Search for the cell housing the specified text and yield its [X, Y] center coordinate. 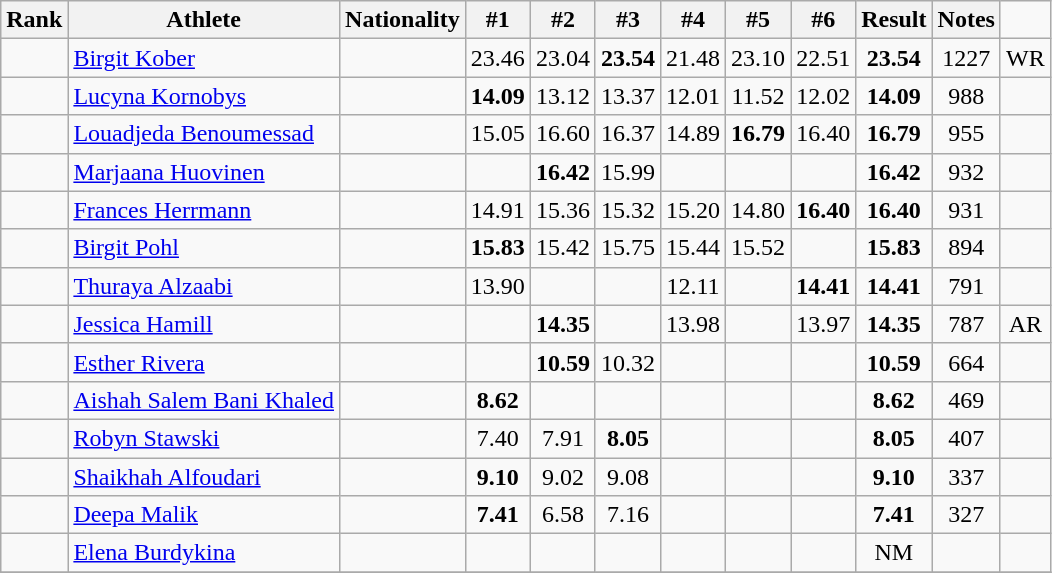
9.08 [628, 477]
13.97 [824, 324]
Shaikhah Alfoudari [204, 477]
1227 [966, 58]
327 [966, 515]
14.89 [692, 134]
Frances Herrmann [204, 210]
#3 [628, 20]
15.52 [758, 248]
9.02 [562, 477]
787 [966, 324]
16.37 [628, 134]
Birgit Pohl [204, 248]
Jessica Hamill [204, 324]
Elena Burdykina [204, 553]
NM [894, 553]
Lucyna Kornobys [204, 96]
Notes [966, 20]
955 [966, 134]
Rank [34, 20]
WR [1025, 58]
7.91 [562, 438]
15.75 [628, 248]
12.01 [692, 96]
932 [966, 172]
7.16 [628, 515]
11.52 [758, 96]
931 [966, 210]
12.02 [824, 96]
469 [966, 400]
407 [966, 438]
23.04 [562, 58]
Nationality [403, 20]
Athlete [204, 20]
15.20 [692, 210]
Robyn Stawski [204, 438]
Result [894, 20]
7.40 [498, 438]
Thuraya Alzaabi [204, 286]
22.51 [824, 58]
6.58 [562, 515]
15.44 [692, 248]
15.05 [498, 134]
13.12 [562, 96]
Esther Rivera [204, 362]
#5 [758, 20]
Marjaana Huovinen [204, 172]
12.11 [692, 286]
AR [1025, 324]
23.10 [758, 58]
664 [966, 362]
337 [966, 477]
988 [966, 96]
#6 [824, 20]
13.98 [692, 324]
Deepa Malik [204, 515]
Aishah Salem Bani Khaled [204, 400]
23.46 [498, 58]
894 [966, 248]
14.91 [498, 210]
15.36 [562, 210]
16.60 [562, 134]
15.99 [628, 172]
#2 [562, 20]
21.48 [692, 58]
Louadjeda Benoumessad [204, 134]
Birgit Kober [204, 58]
14.80 [758, 210]
13.37 [628, 96]
13.90 [498, 286]
#4 [692, 20]
15.32 [628, 210]
10.32 [628, 362]
15.42 [562, 248]
791 [966, 286]
#1 [498, 20]
